Locate the cell with the specified text and output its (X, Y) center coordinate. 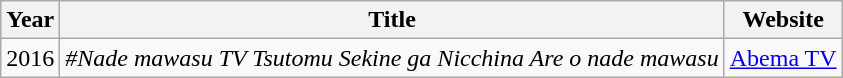
Title (392, 20)
#Nade mawasu TV Tsutomu Sekine ga Nicchina Are o nade mawasu (392, 58)
2016 (30, 58)
Abema TV (783, 58)
Year (30, 20)
Website (783, 20)
